Determine the [X, Y] coordinate at the center of the cell enclosing the given text.  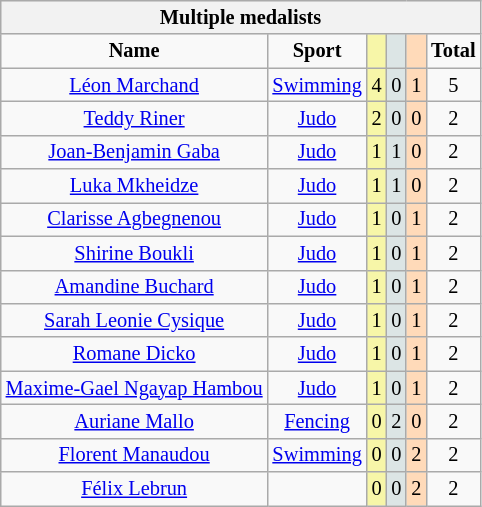
Fencing [316, 421]
Teddy Riner [134, 118]
Name [134, 51]
Shirine Boukli [134, 253]
Total [453, 51]
Maxime-Gael Ngayap Hambou [134, 388]
Multiple medalists [241, 17]
Sarah Leonie Cysique [134, 320]
Romane Dicko [134, 354]
Florent Manaudou [134, 455]
5 [453, 85]
Clarisse Agbegnenou [134, 219]
Sport [316, 51]
Félix Lebrun [134, 489]
4 [377, 85]
Joan-Benjamin Gaba [134, 152]
Léon Marchand [134, 85]
Amandine Buchard [134, 287]
Auriane Mallo [134, 421]
Luka Mkheidze [134, 186]
